Find where the given text appears and provide that cell's center as [X, Y] coordinate. 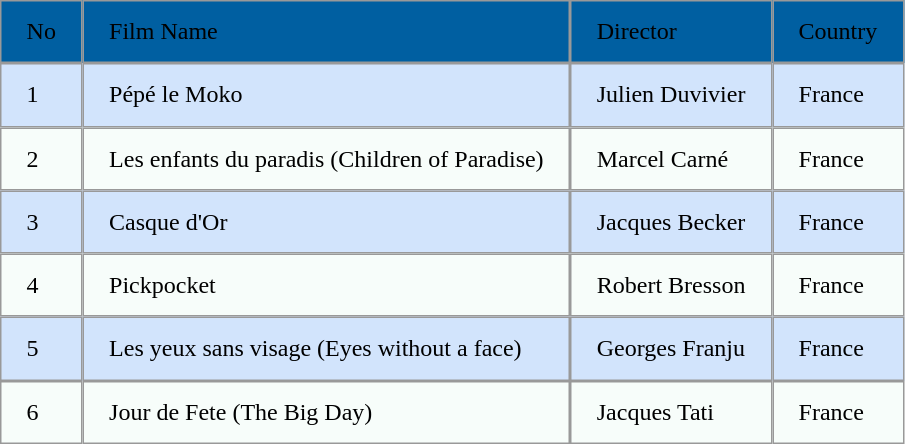
Country [838, 32]
3 [41, 222]
Les enfants du paradis (Children of Paradise) [326, 158]
Jour de Fete (The Big Day) [326, 412]
Marcel Carné [671, 158]
Les yeux sans visage (Eyes without a face) [326, 348]
5 [41, 348]
Georges Franju [671, 348]
Julien Duvivier [671, 94]
Jacques Tati [671, 412]
Pépé le Moko [326, 94]
Film Name [326, 32]
Casque d'Or [326, 222]
Director [671, 32]
No [41, 32]
2 [41, 158]
4 [41, 286]
1 [41, 94]
Robert Bresson [671, 286]
Jacques Becker [671, 222]
6 [41, 412]
Pickpocket [326, 286]
